For the text-containing cell, return its midpoint in (X, Y) coordinate format. 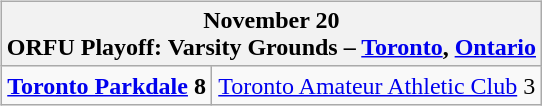
November 20ORFU Playoff: Varsity Grounds – Toronto, Ontario (271, 34)
Toronto Amateur Athletic Club 3 (377, 85)
Toronto Parkdale 8 (106, 85)
